Detect which cell encompasses the target text, then output its (x, y) center coordinate. 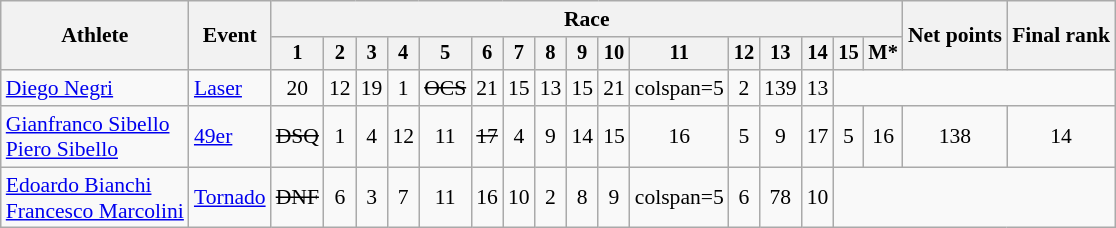
78 (780, 198)
Event (230, 36)
Tornado (230, 198)
Final rank (1061, 36)
DSQ (298, 136)
19 (372, 88)
Diego Negri (95, 88)
Gianfranco SibelloPiero Sibello (95, 136)
138 (955, 136)
20 (298, 88)
49er (230, 136)
Edoardo BianchiFrancesco Marcolini (95, 198)
139 (780, 88)
Net points (955, 36)
Athlete (95, 36)
Race (587, 19)
DNF (298, 198)
OCS (445, 88)
M* (882, 54)
Laser (230, 88)
